Return the [x, y] coordinate for the center point of the cell that contains the specified text.  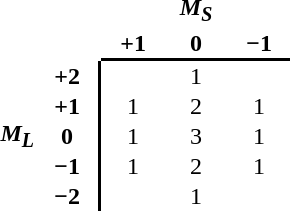
−1 [69, 166]
3 [196, 136]
−2 [69, 196]
+2 [69, 76]
